Scan for the cell matching the given text and deliver its (X, Y) coordinate at center. 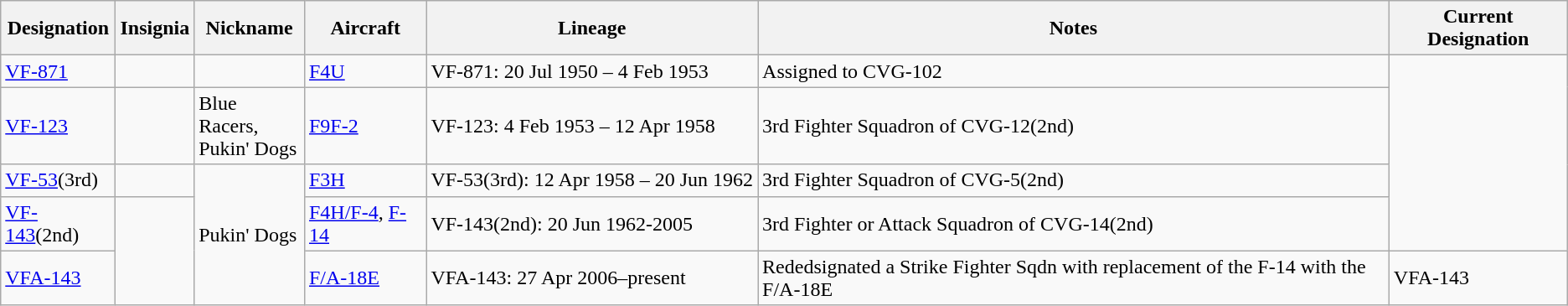
F9F-2 (365, 126)
Lineage (592, 29)
Insignia (155, 29)
Assigned to CVG-102 (1074, 71)
3rd Fighter or Attack Squadron of CVG-14(2nd) (1074, 223)
VF-871: 20 Jul 1950 – 4 Feb 1953 (592, 71)
Current Designation (1478, 29)
Designation (59, 29)
VF-53(3rd): 12 Apr 1958 – 20 Jun 1962 (592, 180)
Notes (1074, 29)
Blue Racers,Pukin' Dogs (250, 126)
Aircraft (365, 29)
VF-143(2nd) (59, 223)
VF-53(3rd) (59, 180)
VF-871 (59, 71)
F3H (365, 180)
VF-143(2nd): 20 Jun 1962-2005 (592, 223)
Pukin' Dogs (250, 235)
F/A-18E (365, 278)
3rd Fighter Squadron of CVG-12(2nd) (1074, 126)
F4H/F-4, F-14 (365, 223)
VF-123: 4 Feb 1953 – 12 Apr 1958 (592, 126)
Rededsignated a Strike Fighter Sqdn with replacement of the F-14 with the F/A-18E (1074, 278)
3rd Fighter Squadron of CVG-5(2nd) (1074, 180)
VF-123 (59, 126)
Nickname (250, 29)
F4U (365, 71)
VFA-143: 27 Apr 2006–present (592, 278)
